Return the (x, y) coordinate for the center point of the cell that contains the specified text.  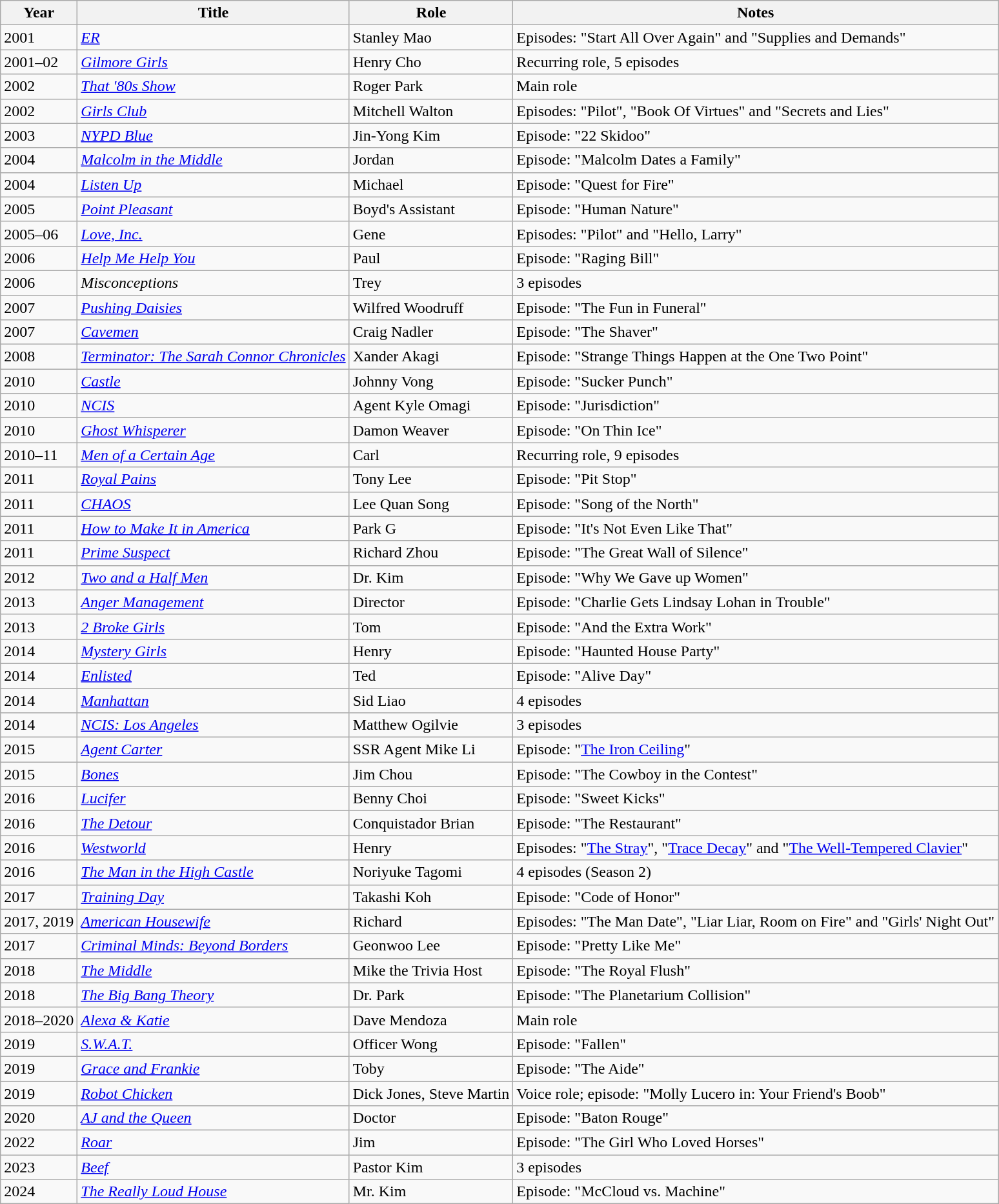
2001 (39, 37)
Director (431, 602)
2023 (39, 1167)
Paul (431, 258)
Gene (431, 234)
Conquistador Brian (431, 823)
Episodes: "The Man Date", "Liar Liar, Room on Fire" and "Girls' Night Out" (756, 921)
Manhattan (213, 700)
2 Broke Girls (213, 627)
Dave Mendoza (431, 1019)
2022 (39, 1143)
CHAOS (213, 504)
Episode: "The Iron Ceiling" (756, 750)
Episode: "Baton Rouge" (756, 1118)
NCIS: Los Angeles (213, 725)
Help Me Help You (213, 258)
The Big Bang Theory (213, 995)
Johnny Vong (431, 381)
Episode: "The Girl Who Loved Horses" (756, 1143)
Jim (431, 1143)
Episode: "Why We Gave up Women" (756, 577)
Wilfred Woodruff (431, 308)
Benny Choi (431, 799)
Episode: "Sucker Punch" (756, 381)
Episodes: "Pilot" and "Hello, Larry" (756, 234)
Xander Akagi (431, 357)
Enlisted (213, 676)
Episode: "Alive Day" (756, 676)
Episode: "The Shaver" (756, 332)
Ghost Whisperer (213, 430)
Episode: "Quest for Fire" (756, 185)
How to Make It in America (213, 528)
Toby (431, 1069)
Gilmore Girls (213, 62)
Mr. Kim (431, 1192)
Episodes: "Pilot", "Book Of Virtues" and "Secrets and Lies" (756, 111)
Episode: "Human Nature" (756, 209)
Episode: "On Thin Ice" (756, 430)
AJ and the Queen (213, 1118)
Cavemen (213, 332)
2024 (39, 1192)
Alexa & Katie (213, 1019)
S.W.A.T. (213, 1044)
Doctor (431, 1118)
Episode: "The Great Wall of Silence" (756, 553)
Love, Inc. (213, 234)
2018–2020 (39, 1019)
Richard (431, 921)
4 episodes (Season 2) (756, 872)
Malcolm in the Middle (213, 160)
Takashi Koh (431, 897)
Episode: "Malcolm Dates a Family" (756, 160)
Episode: "McCloud vs. Machine" (756, 1192)
Notes (756, 13)
Stanley Mao (431, 37)
Episode: "Strange Things Happen at the One Two Point" (756, 357)
Jordan (431, 160)
Matthew Ogilvie (431, 725)
Castle (213, 381)
Episode: "Raging Bill" (756, 258)
Two and a Half Men (213, 577)
Mike the Trivia Host (431, 970)
2010–11 (39, 455)
Carl (431, 455)
ER (213, 37)
Noriyuke Tagomi (431, 872)
Lee Quan Song (431, 504)
Damon Weaver (431, 430)
Dr. Kim (431, 577)
Episode: "Code of Honor" (756, 897)
Year (39, 13)
2017, 2019 (39, 921)
Jin-Yong Kim (431, 135)
Episode: "Pretty Like Me" (756, 946)
Episode: "The Restaurant" (756, 823)
Episode: "It's Not Even Like That" (756, 528)
2005–06 (39, 234)
Terminator: The Sarah Connor Chronicles (213, 357)
Episode: "The Fun in Funeral" (756, 308)
Geonwoo Lee (431, 946)
The Detour (213, 823)
Tony Lee (431, 479)
Ted (431, 676)
Episode: "Charlie Gets Lindsay Lohan in Trouble" (756, 602)
That '80s Show (213, 86)
Episode: "Sweet Kicks" (756, 799)
Listen Up (213, 185)
Boyd's Assistant (431, 209)
2001–02 (39, 62)
Lucifer (213, 799)
Misconceptions (213, 283)
NYPD Blue (213, 135)
Mitchell Walton (431, 111)
Episode: "Song of the North" (756, 504)
Men of a Certain Age (213, 455)
Sid Liao (431, 700)
Episodes: "Start All Over Again" and "Supplies and Demands" (756, 37)
Dick Jones, Steve Martin (431, 1094)
Henry Cho (431, 62)
The Man in the High Castle (213, 872)
Jim Chou (431, 774)
SSR Agent Mike Li (431, 750)
Royal Pains (213, 479)
American Housewife (213, 921)
Episode: "Jurisdiction" (756, 406)
Episode: "Haunted House Party" (756, 651)
Episode: "22 Skidoo" (756, 135)
Prime Suspect (213, 553)
NCIS (213, 406)
Episode: "The Planetarium Collision" (756, 995)
Park G (431, 528)
Recurring role, 5 episodes (756, 62)
2012 (39, 577)
Richard Zhou (431, 553)
Episodes: "The Stray", "Trace Decay" and "The Well-Tempered Clavier" (756, 848)
Agent Kyle Omagi (431, 406)
The Really Loud House (213, 1192)
4 episodes (756, 700)
Recurring role, 9 episodes (756, 455)
Grace and Frankie (213, 1069)
Training Day (213, 897)
Episode: "Fallen" (756, 1044)
Trey (431, 283)
Point Pleasant (213, 209)
Tom (431, 627)
Beef (213, 1167)
Anger Management (213, 602)
Episode: "The Cowboy in the Contest" (756, 774)
2003 (39, 135)
Episode: "The Royal Flush" (756, 970)
Episode: "The Aide" (756, 1069)
Officer Wong (431, 1044)
Episode: "And the Extra Work" (756, 627)
2008 (39, 357)
Craig Nadler (431, 332)
Title (213, 13)
Westworld (213, 848)
Role (431, 13)
Roger Park (431, 86)
Voice role; episode: "Molly Lucero in: Your Friend's Boob" (756, 1094)
Girls Club (213, 111)
Michael (431, 185)
Pushing Daisies (213, 308)
Agent Carter (213, 750)
2005 (39, 209)
2020 (39, 1118)
Criminal Minds: Beyond Borders (213, 946)
Mystery Girls (213, 651)
Bones (213, 774)
Episode: "Pit Stop" (756, 479)
Dr. Park (431, 995)
Pastor Kim (431, 1167)
Robot Chicken (213, 1094)
Roar (213, 1143)
The Middle (213, 970)
